Extract the [x, y] coordinate from the center of the cell holding the provided text.  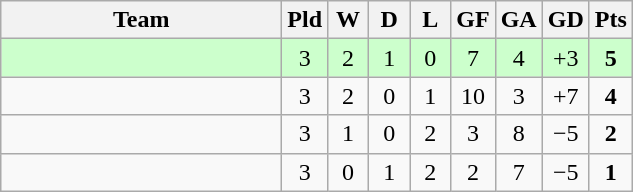
D [390, 20]
8 [518, 134]
GA [518, 20]
GD [566, 20]
GF [473, 20]
Pts [610, 20]
Pld [305, 20]
10 [473, 96]
5 [610, 58]
L [430, 20]
W [348, 20]
+3 [566, 58]
+7 [566, 96]
Team [142, 20]
